Identify which cell holds the provided text, then report its [X, Y] central coordinate. 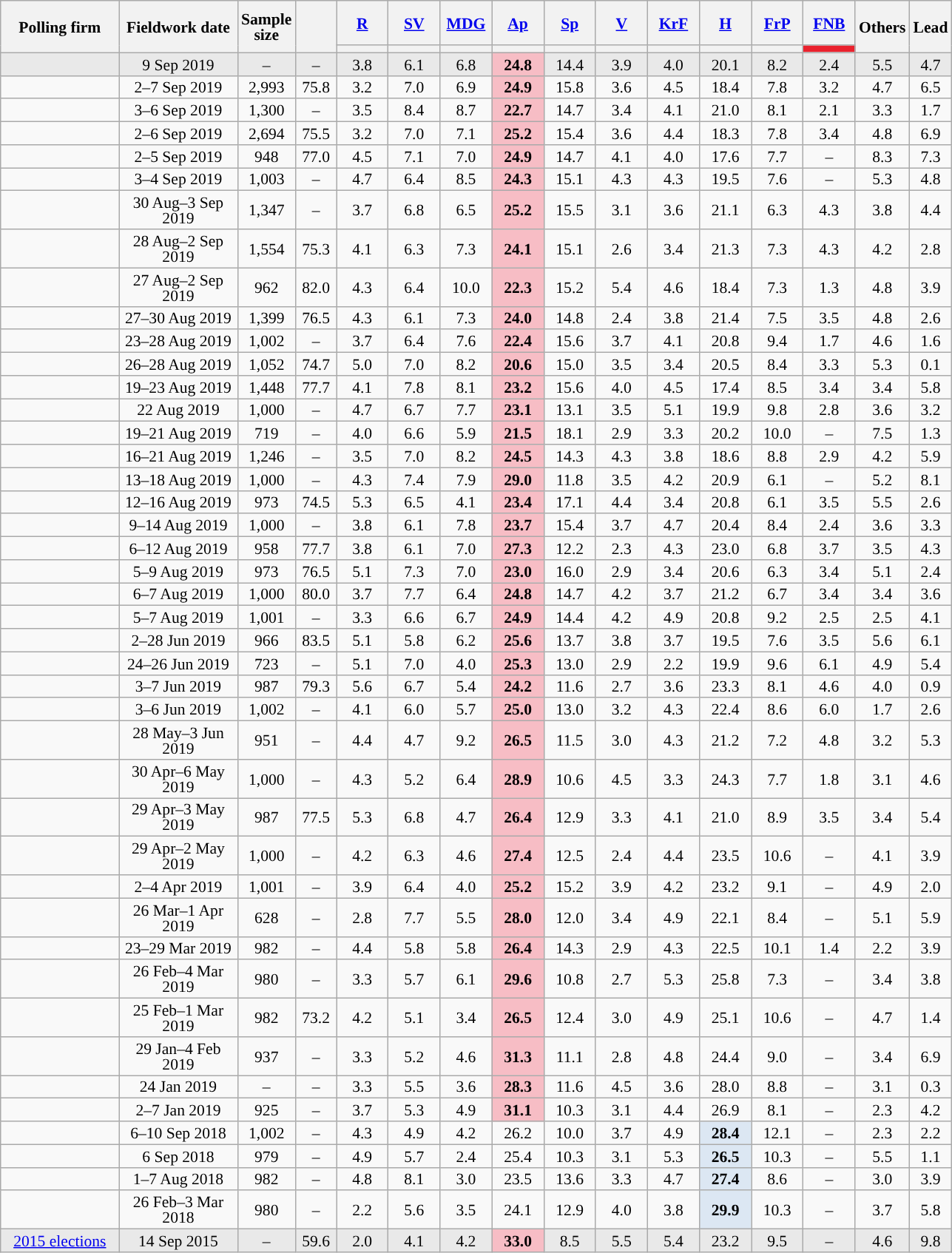
12.5 [570, 856]
17.6 [725, 157]
26.9 [725, 1110]
5.0 [362, 364]
10.8 [570, 979]
25.4 [518, 1155]
26 Mar–1 Apr 2019 [178, 917]
966 [266, 641]
16.0 [570, 571]
Ap [518, 23]
15.8 [570, 87]
2–28 Jun 2019 [178, 641]
FNB [829, 23]
Fieldwork date [178, 27]
10.1 [777, 948]
12.0 [570, 917]
18.3 [725, 133]
24.0 [518, 318]
21.3 [725, 249]
24.4 [725, 1056]
3–4 Sep 2019 [178, 179]
28.3 [518, 1087]
958 [266, 549]
23–28 Aug 2019 [178, 342]
KrF [673, 23]
719 [266, 433]
1,448 [266, 388]
28.4 [725, 1133]
29 Jan–4 Feb 2019 [178, 1056]
24.5 [518, 456]
15.0 [570, 364]
28 Aug–2 Sep 2019 [178, 249]
80.0 [315, 595]
FrP [777, 23]
948 [266, 157]
79.3 [315, 686]
25.3 [518, 663]
5–9 Aug 2019 [178, 571]
2–4 Apr 2019 [178, 886]
19–21 Aug 2019 [178, 433]
1,554 [266, 249]
28 May–3 Jun 2019 [178, 740]
73.2 [315, 1018]
2–7 Jan 2019 [178, 1110]
12.2 [570, 549]
18.1 [570, 433]
8.3 [882, 157]
2,694 [266, 133]
26 Feb–3 Mar 2018 [178, 1210]
16–21 Aug 2019 [178, 456]
17.1 [570, 501]
29.0 [518, 479]
6–10 Sep 2018 [178, 1133]
0.1 [931, 364]
29.6 [518, 979]
22.1 [725, 917]
13–18 Aug 2019 [178, 479]
22 Aug 2019 [178, 410]
24–26 Jun 2019 [178, 663]
1–7 Aug 2018 [178, 1179]
0.9 [931, 686]
21.5 [518, 433]
11.1 [570, 1056]
31.1 [518, 1110]
9.5 [777, 1241]
723 [266, 663]
7.2 [777, 740]
27 Aug–2 Sep 2019 [178, 287]
15.5 [570, 210]
6 Sep 2018 [178, 1155]
9.1 [777, 886]
1,246 [266, 456]
20.1 [725, 64]
6–7 Aug 2019 [178, 595]
962 [266, 287]
83.5 [315, 641]
26–28 Aug 2019 [178, 364]
24.2 [518, 686]
7.4 [414, 479]
20.2 [725, 433]
25.1 [725, 1018]
2015 elections [60, 1241]
8.9 [777, 817]
2–5 Sep 2019 [178, 157]
7.9 [466, 479]
SV [414, 23]
2–6 Sep 2019 [178, 133]
22.7 [518, 111]
R [362, 23]
22.5 [725, 948]
11.8 [570, 479]
74.5 [315, 501]
12.4 [570, 1018]
1.8 [829, 779]
1,347 [266, 210]
18.6 [725, 456]
27–30 Aug 2019 [178, 318]
937 [266, 1056]
25 Feb–1 Mar 2019 [178, 1018]
14.8 [570, 318]
9–14 Aug 2019 [178, 525]
77.5 [315, 817]
30 Apr–6 May 2019 [178, 779]
82.0 [315, 287]
59.6 [315, 1241]
24 Jan 2019 [178, 1087]
9.6 [777, 663]
75.8 [315, 87]
2.1 [829, 111]
23.4 [518, 501]
29 Apr–2 May 2019 [178, 856]
MDG [466, 23]
1,300 [266, 111]
Samplesize [266, 27]
1,399 [266, 318]
21.4 [725, 318]
6–12 Aug 2019 [178, 549]
25.8 [725, 979]
3–6 Jun 2019 [178, 710]
5–7 Aug 2019 [178, 617]
20.5 [725, 364]
3–7 Jun 2019 [178, 686]
1,003 [266, 179]
20.4 [725, 525]
75.5 [315, 133]
21.1 [725, 210]
1.6 [931, 342]
74.7 [315, 364]
0.3 [931, 1087]
13.1 [570, 410]
6.2 [466, 641]
12.1 [777, 1133]
19–23 Aug 2019 [178, 388]
29 Apr–3 May 2019 [178, 817]
75.3 [315, 249]
27.3 [518, 549]
V [621, 23]
23.7 [518, 525]
979 [266, 1155]
Sp [570, 23]
20.9 [725, 479]
33.0 [518, 1241]
Polling firm [60, 27]
11.5 [570, 740]
Others [882, 27]
30 Aug–3 Sep 2019 [178, 210]
14 Sep 2015 [178, 1241]
31.3 [518, 1056]
29.9 [725, 1210]
28.9 [518, 779]
9.0 [777, 1056]
2,993 [266, 87]
26.2 [518, 1133]
77.0 [315, 157]
628 [266, 917]
22.3 [518, 287]
H [725, 23]
9.4 [777, 342]
Lead [931, 27]
17.4 [725, 388]
23.1 [518, 410]
1.1 [931, 1155]
13.7 [570, 641]
12–16 Aug 2019 [178, 501]
1,052 [266, 364]
25.6 [518, 641]
23.3 [725, 686]
925 [266, 1110]
951 [266, 740]
13.6 [570, 1179]
8.7 [466, 111]
2–7 Sep 2019 [178, 87]
26 Feb–4 Mar 2019 [178, 979]
9 Sep 2019 [178, 64]
25.0 [518, 710]
23–29 Mar 2019 [178, 948]
3–6 Sep 2019 [178, 111]
